Capture the cell that displays the provided text and extract its [x, y] central coordinate. 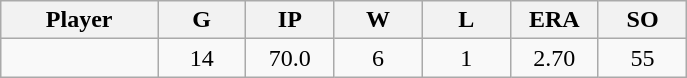
1 [466, 58]
IP [290, 20]
G [202, 20]
SO [642, 20]
55 [642, 58]
70.0 [290, 58]
Player [80, 20]
L [466, 20]
6 [378, 58]
ERA [554, 20]
W [378, 20]
2.70 [554, 58]
14 [202, 58]
